Locate the cell with the specified text and output its (X, Y) center coordinate. 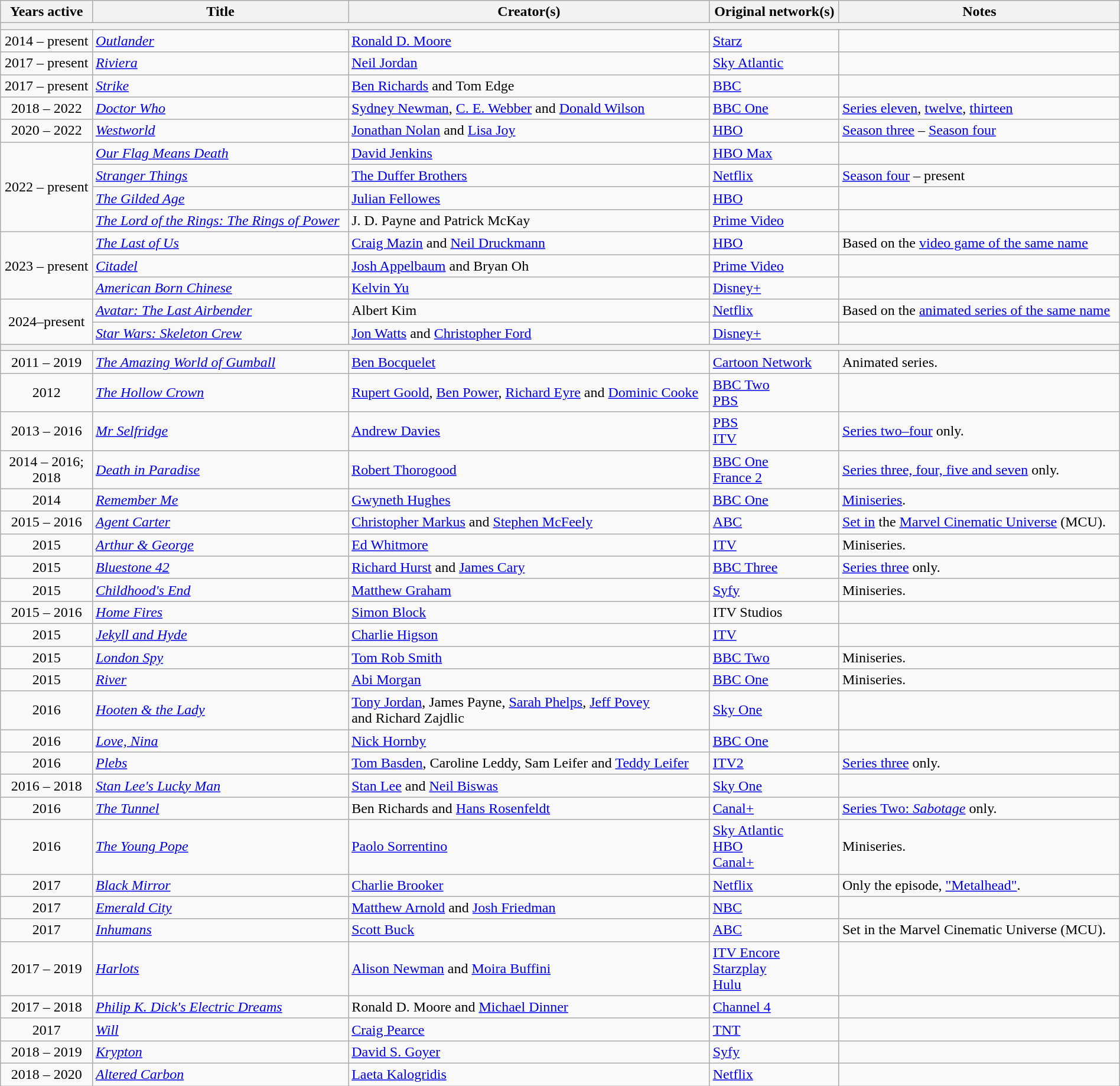
Nick Hornby (529, 741)
Scott Buck (529, 930)
Andrew Davies (529, 431)
NBC (774, 908)
Canal+ (774, 808)
Sydney Newman, C. E. Webber and Donald Wilson (529, 108)
Jonathan Nolan and Lisa Joy (529, 131)
Tom Rob Smith (529, 658)
Ben Richards and Hans Rosenfeldt (529, 808)
Hooten & the Lady (221, 710)
Abi Morgan (529, 680)
BBC (774, 86)
Paolo Sorrentino (529, 847)
Outlander (221, 41)
2018 – 2019 (47, 1052)
Bluestone 42 (221, 567)
The Amazing World of Gumball (221, 362)
Childhood's End (221, 590)
BBC One France 2 (774, 469)
Home Fires (221, 612)
Neil Jordan (529, 63)
Death in Paradise (221, 469)
Based on the video game of the same name (979, 243)
Doctor Who (221, 108)
Emerald City (221, 908)
TNT (774, 1029)
2017 – 2019 (47, 968)
PBS ITV (774, 431)
Arthur & George (221, 545)
Westworld (221, 131)
Tom Basden, Caroline Leddy, Sam Leifer and Teddy Leifer (529, 763)
Albert Kim (529, 311)
Rupert Goold, Ben Power, Richard Eyre and Dominic Cooke (529, 392)
Channel 4 (774, 1007)
Notes (979, 12)
BBC Two PBS (774, 392)
Craig Mazin and Neil Druckmann (529, 243)
American Born Chinese (221, 288)
Based on the animated series of the same name (979, 311)
Jon Watts and Christopher Ford (529, 333)
Philip K. Dick's Electric Dreams (221, 1007)
Cartoon Network (774, 362)
BBC Three (774, 567)
Ben Richards and Tom Edge (529, 86)
2014 (47, 500)
ITV EncoreStarzplay Hulu (774, 968)
ITV2 (774, 763)
2018 – 2020 (47, 1074)
Series Two: Sabotage only. (979, 808)
Years active (47, 12)
Strike (221, 86)
2023 – present (47, 265)
2016 – 2018 (47, 786)
Avatar: The Last Airbender (221, 311)
The Hollow Crown (221, 392)
Craig Pearce (529, 1029)
Animated series. (979, 362)
Stranger Things (221, 175)
Starz (774, 41)
Tony Jordan, James Payne, Sarah Phelps, Jeff Poveyand Richard Zajdlic (529, 710)
Season three – Season four (979, 131)
Series three, four, five and seven only. (979, 469)
Altered Carbon (221, 1074)
London Spy (221, 658)
Ed Whitmore (529, 545)
2013 – 2016 (47, 431)
2012 (47, 392)
David S. Goyer (529, 1052)
The Gilded Age (221, 198)
The Tunnel (221, 808)
Will (221, 1029)
The Lord of the Rings: The Rings of Power (221, 220)
2014 – present (47, 41)
Remember Me (221, 500)
Stan Lee and Neil Biswas (529, 786)
Richard Hurst and James Cary (529, 567)
Ronald D. Moore (529, 41)
2024–present (47, 322)
Love, Nina (221, 741)
ITV Studios (774, 612)
Harlots (221, 968)
Gwyneth Hughes (529, 500)
Title (221, 12)
2018 – 2022 (47, 108)
Mr Selfridge (221, 431)
Christopher Markus and Stephen McFeely (529, 522)
Sky Atlantic HBO Canal+ (774, 847)
2011 – 2019 (47, 362)
Citadel (221, 265)
Krypton (221, 1052)
Inhumans (221, 930)
Agent Carter (221, 522)
Season four – present (979, 175)
Ronald D. Moore and Michael Dinner (529, 1007)
J. D. Payne and Patrick McKay (529, 220)
Series eleven, twelve, thirteen (979, 108)
Simon Block (529, 612)
Charlie Higson (529, 635)
Creator(s) (529, 12)
Robert Thorogood (529, 469)
David Jenkins (529, 153)
Plebs (221, 763)
HBO Max (774, 153)
2014 – 2016;2018 (47, 469)
The Young Pope (221, 847)
Matthew Arnold and Josh Friedman (529, 908)
Jekyll and Hyde (221, 635)
2020 – 2022 (47, 131)
Star Wars: Skeleton Crew (221, 333)
Stan Lee's Lucky Man (221, 786)
Charlie Brooker (529, 885)
Kelvin Yu (529, 288)
Our Flag Means Death (221, 153)
Original network(s) (774, 12)
Series two–four only. (979, 431)
The Last of Us (221, 243)
2022 – present (47, 187)
Only the episode, "Metalhead". (979, 885)
Sky Atlantic (774, 63)
Josh Appelbaum and Bryan Oh (529, 265)
Black Mirror (221, 885)
2017 – 2018 (47, 1007)
BBC Two (774, 658)
Alison Newman and Moira Buffini (529, 968)
The Duffer Brothers (529, 175)
Julian Fellowes (529, 198)
Laeta Kalogridis (529, 1074)
River (221, 680)
Matthew Graham (529, 590)
Riviera (221, 63)
Ben Bocquelet (529, 362)
